Pinpoint the cell where the given text exists, returning its (x, y) midpoint coordinate. 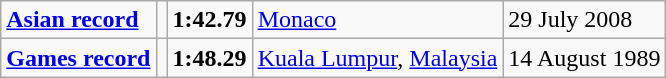
Games record (78, 58)
Asian record (78, 20)
Monaco (378, 20)
29 July 2008 (584, 20)
1:48.29 (210, 58)
1:42.79 (210, 20)
Kuala Lumpur, Malaysia (378, 58)
14 August 1989 (584, 58)
